Provide the (x, y) coordinate of the cell's center where the given text is located.  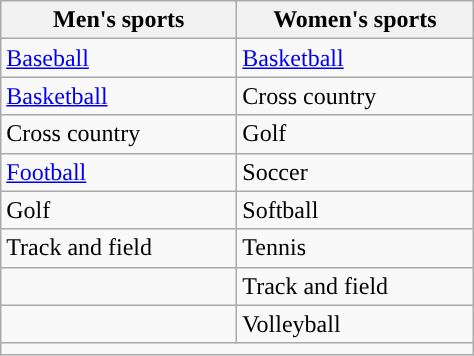
Tennis (355, 248)
Football (119, 172)
Women's sports (355, 20)
Baseball (119, 58)
Volleyball (355, 324)
Soccer (355, 172)
Men's sports (119, 20)
Softball (355, 210)
